Provide the (x, y) coordinate of the cell's center where the given text is located.  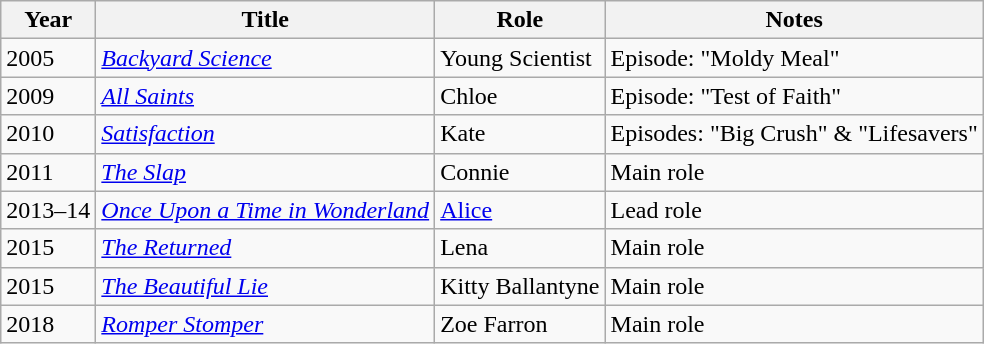
The Slap (266, 172)
Episode: "Moldy Meal" (794, 58)
Romper Stomper (266, 324)
Role (520, 20)
Young Scientist (520, 58)
Year (48, 20)
Kate (520, 134)
The Beautiful Lie (266, 286)
Backyard Science (266, 58)
All Saints (266, 96)
Episodes: "Big Crush" & "Lifesavers" (794, 134)
2009 (48, 96)
2018 (48, 324)
The Returned (266, 248)
Lena (520, 248)
Notes (794, 20)
2005 (48, 58)
Episode: "Test of Faith" (794, 96)
Chloe (520, 96)
Connie (520, 172)
Alice (520, 210)
2011 (48, 172)
Once Upon a Time in Wonderland (266, 210)
Lead role (794, 210)
Kitty Ballantyne (520, 286)
2013–14 (48, 210)
Zoe Farron (520, 324)
Satisfaction (266, 134)
2010 (48, 134)
Title (266, 20)
